Locate the cell with the specified text and output its [X, Y] center coordinate. 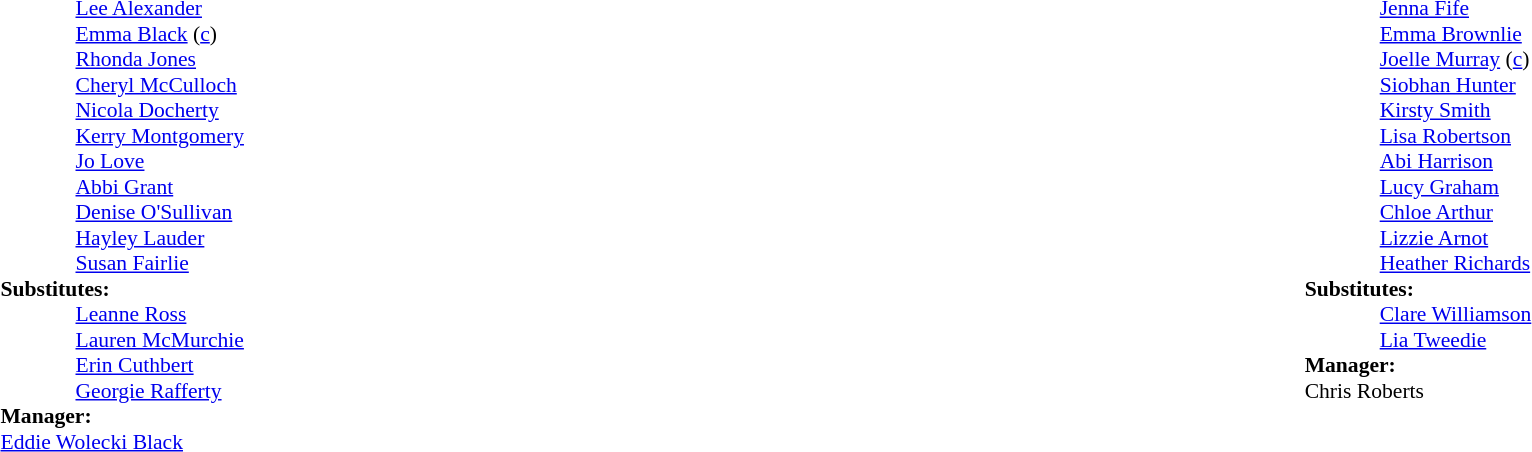
Hayley Lauder [160, 238]
Cheryl McCulloch [160, 85]
Chloe Arthur [1456, 213]
Abi Harrison [1456, 161]
Siobhan Hunter [1456, 85]
Heather Richards [1456, 263]
Lauren McMurchie [160, 340]
Denise O'Sullivan [160, 213]
Abbi Grant [160, 187]
Jo Love [160, 161]
Leanne Ross [160, 315]
Clare Williamson [1456, 315]
Lisa Robertson [1456, 136]
Georgie Rafferty [160, 391]
Emma Black (c) [160, 34]
Kirsty Smith [1456, 111]
Kerry Montgomery [160, 136]
Lizzie Arnot [1456, 238]
Emma Brownlie [1456, 34]
Erin Cuthbert [160, 365]
Susan Fairlie [160, 263]
Chris Roberts [1418, 391]
Lia Tweedie [1456, 340]
Joelle Murray (c) [1456, 59]
Lucy Graham [1456, 187]
Nicola Docherty [160, 111]
Rhonda Jones [160, 59]
